Scan for the cell matching the given text and deliver its [X, Y] coordinate at center. 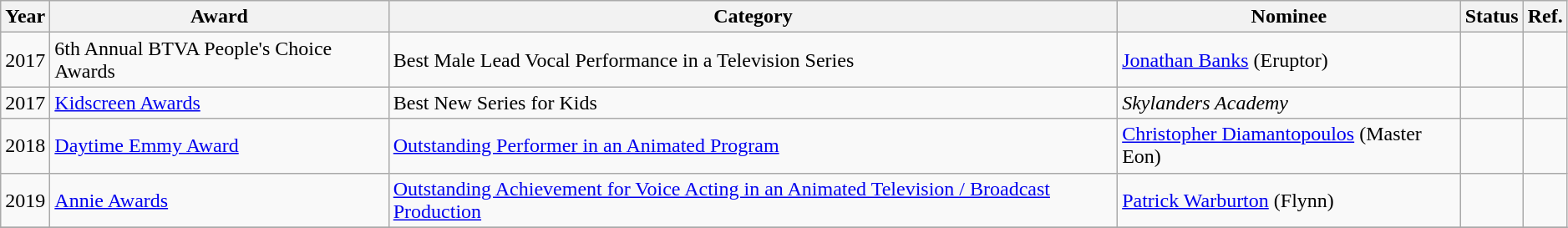
Jonathan Banks (Eruptor) [1289, 60]
Category [753, 17]
Ref. [1545, 17]
Kidscreen Awards [219, 103]
Status [1492, 17]
2019 [25, 200]
Christopher Diamantopoulos (Master Eon) [1289, 145]
Best New Series for Kids [753, 103]
Outstanding Achievement for Voice Acting in an Animated Television / Broadcast Production [753, 200]
Patrick Warburton (Flynn) [1289, 200]
Outstanding Performer in an Animated Program [753, 145]
Skylanders Academy [1289, 103]
6th Annual BTVA People's Choice Awards [219, 60]
Nominee [1289, 17]
2018 [25, 145]
Year [25, 17]
Daytime Emmy Award [219, 145]
Best Male Lead Vocal Performance in a Television Series [753, 60]
Award [219, 17]
Annie Awards [219, 200]
